Detect which cell encompasses the target text, then output its [x, y] center coordinate. 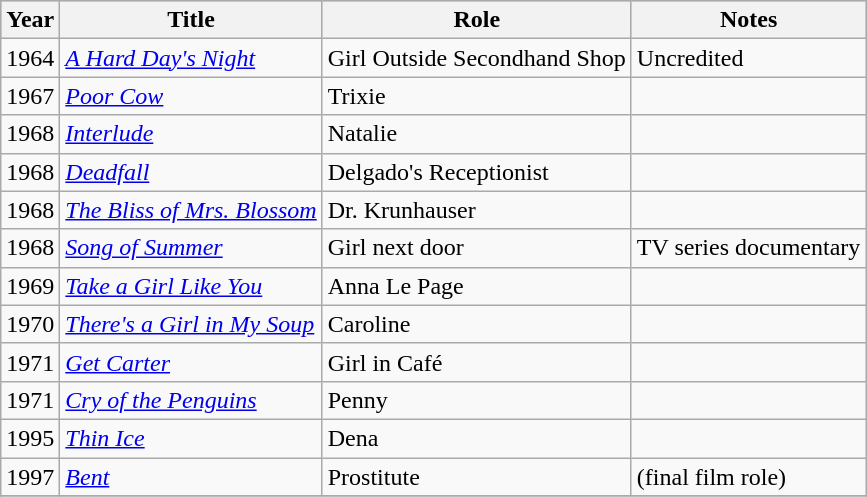
Role [476, 20]
Year [30, 20]
A Hard Day's Night [191, 58]
Cry of the Penguins [191, 400]
Prostitute [476, 477]
Natalie [476, 134]
Dena [476, 438]
There's a Girl in My Soup [191, 324]
1964 [30, 58]
(final film role) [748, 477]
Thin Ice [191, 438]
1997 [30, 477]
Caroline [476, 324]
Anna Le Page [476, 286]
Dr. Krunhauser [476, 210]
Interlude [191, 134]
Uncredited [748, 58]
Trixie [476, 96]
Deadfall [191, 172]
1969 [30, 286]
1995 [30, 438]
Get Carter [191, 362]
1970 [30, 324]
Girl next door [476, 248]
Notes [748, 20]
Poor Cow [191, 96]
Take a Girl Like You [191, 286]
Title [191, 20]
1967 [30, 96]
Song of Summer [191, 248]
TV series documentary [748, 248]
Girl Outside Secondhand Shop [476, 58]
The Bliss of Mrs. Blossom [191, 210]
Penny [476, 400]
Delgado's Receptionist [476, 172]
Bent [191, 477]
Girl in Café [476, 362]
